Pinpoint the cell where the given text exists, returning its [X, Y] midpoint coordinate. 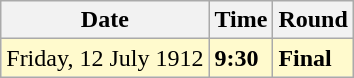
Time [241, 20]
Date [105, 20]
9:30 [241, 58]
Round [313, 20]
Friday, 12 July 1912 [105, 58]
Final [313, 58]
